Extract the (x, y) coordinate from the center of the cell holding the provided text.  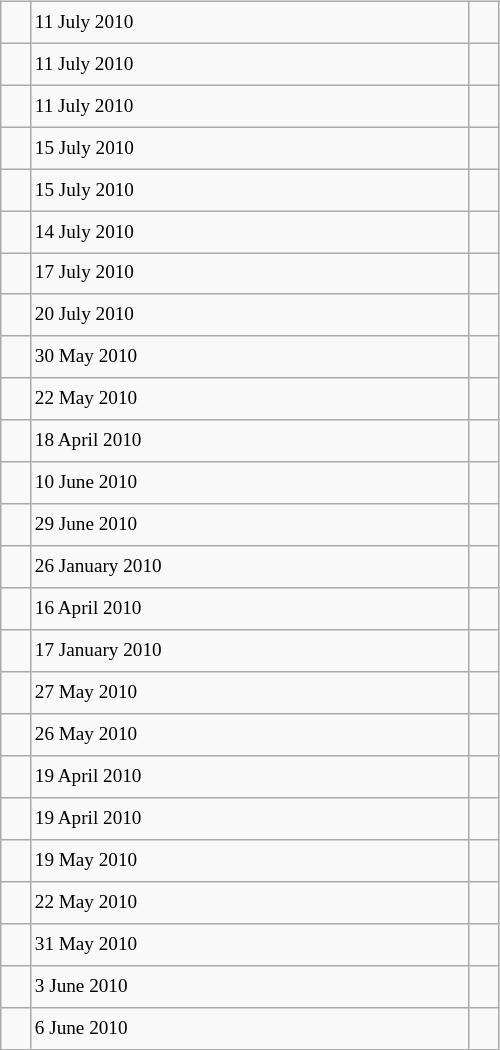
17 July 2010 (250, 274)
18 April 2010 (250, 441)
29 June 2010 (250, 525)
17 January 2010 (250, 651)
27 May 2010 (250, 693)
31 May 2010 (250, 944)
19 May 2010 (250, 861)
3 June 2010 (250, 986)
26 January 2010 (250, 567)
20 July 2010 (250, 315)
10 June 2010 (250, 483)
16 April 2010 (250, 609)
26 May 2010 (250, 735)
30 May 2010 (250, 357)
6 June 2010 (250, 1028)
14 July 2010 (250, 232)
